Return the (X, Y) coordinate for the center point of the cell that contains the specified text.  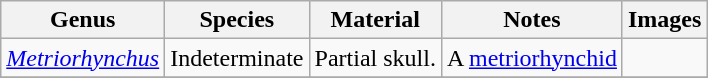
Indeterminate (237, 58)
Images (664, 20)
Notes (532, 20)
Genus (83, 20)
Species (237, 20)
A metriorhynchid (532, 58)
Partial skull. (375, 58)
Metriorhynchus (83, 58)
Material (375, 20)
